Identify which cell holds the provided text, then report its [X, Y] central coordinate. 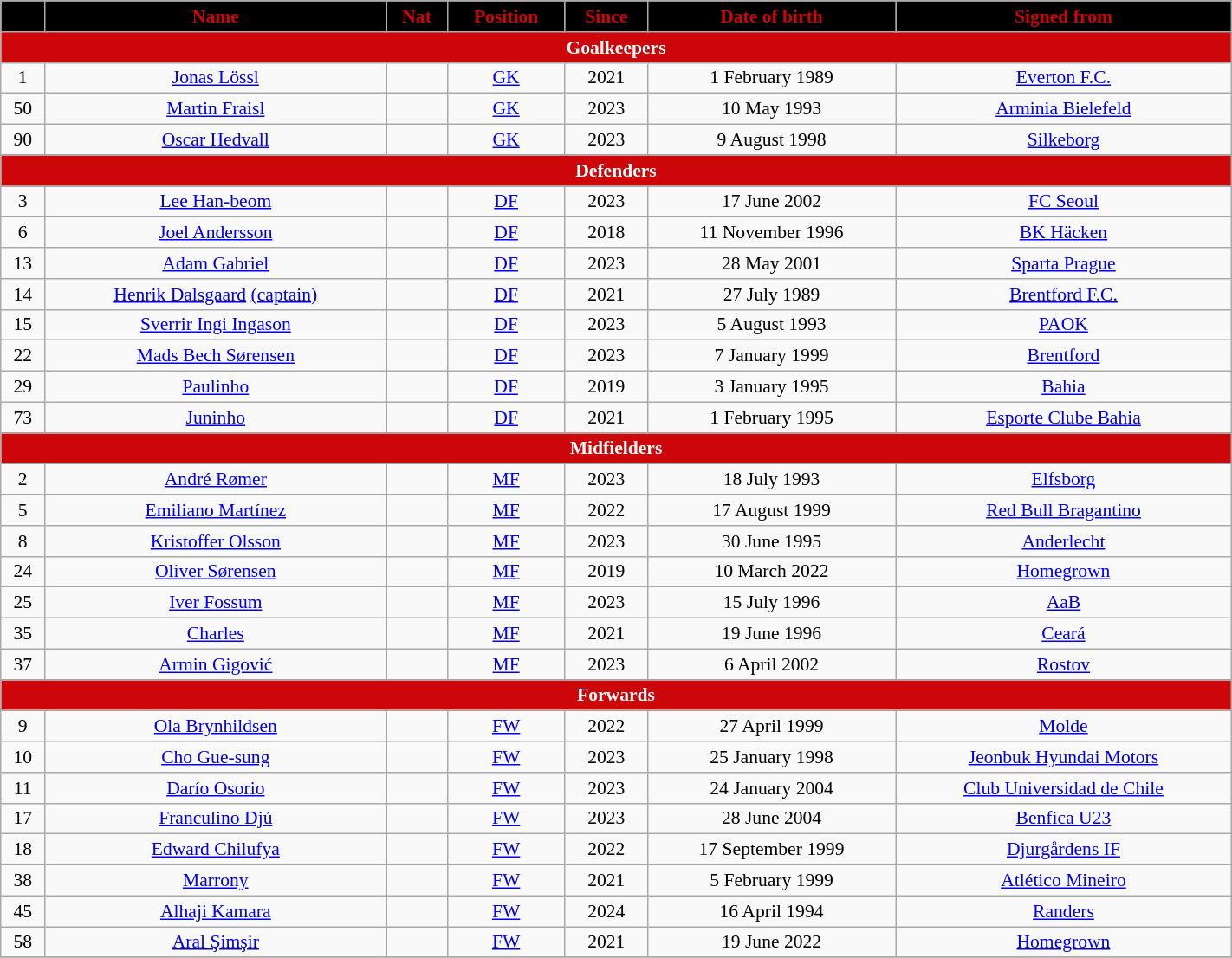
Bahia [1064, 387]
Since [606, 16]
Edward Chilufya [216, 850]
Darío Osorio [216, 788]
2 [23, 480]
10 May 1993 [771, 109]
Brentford F.C. [1064, 295]
Elfsborg [1064, 480]
Emiliano Martínez [216, 510]
45 [23, 911]
Henrik Dalsgaard (captain) [216, 295]
14 [23, 295]
Nat [417, 16]
Marrony [216, 881]
Kristoffer Olsson [216, 541]
Armin Gigović [216, 664]
5 February 1999 [771, 881]
Ola Brynhildsen [216, 727]
28 May 2001 [771, 263]
André Rømer [216, 480]
Atlético Mineiro [1064, 881]
Midfielders [616, 449]
Jonas Lössl [216, 78]
Forwards [616, 696]
AaB [1064, 603]
1 February 1989 [771, 78]
1 [23, 78]
Oliver Sørensen [216, 572]
Name [216, 16]
PAOK [1064, 325]
Club Universidad de Chile [1064, 788]
10 [23, 757]
Rostov [1064, 664]
Everton F.C. [1064, 78]
Signed from [1064, 16]
Sverrir Ingi Ingason [216, 325]
27 July 1989 [771, 295]
Martin Fraisl [216, 109]
25 January 1998 [771, 757]
9 [23, 727]
Ceará [1064, 634]
Djurgårdens IF [1064, 850]
Lee Han-beom [216, 202]
24 [23, 572]
73 [23, 418]
11 November 1996 [771, 233]
Charles [216, 634]
16 April 1994 [771, 911]
Paulinho [216, 387]
25 [23, 603]
Jeonbuk Hyundai Motors [1064, 757]
Juninho [216, 418]
17 June 2002 [771, 202]
Position [506, 16]
27 April 1999 [771, 727]
Sparta Prague [1064, 263]
Alhaji Kamara [216, 911]
18 July 1993 [771, 480]
Iver Fossum [216, 603]
6 [23, 233]
Defenders [616, 171]
50 [23, 109]
11 [23, 788]
Goalkeepers [616, 48]
38 [23, 881]
10 March 2022 [771, 572]
Mads Bech Sørensen [216, 356]
37 [23, 664]
28 June 2004 [771, 819]
8 [23, 541]
15 [23, 325]
17 [23, 819]
Brentford [1064, 356]
Adam Gabriel [216, 263]
FC Seoul [1064, 202]
17 September 1999 [771, 850]
6 April 2002 [771, 664]
Arminia Bielefeld [1064, 109]
BK Häcken [1064, 233]
5 August 1993 [771, 325]
9 August 1998 [771, 140]
5 [23, 510]
3 [23, 202]
17 August 1999 [771, 510]
Date of birth [771, 16]
3 January 1995 [771, 387]
2018 [606, 233]
18 [23, 850]
90 [23, 140]
Anderlecht [1064, 541]
Randers [1064, 911]
Joel Andersson [216, 233]
29 [23, 387]
Aral Şimşir [216, 942]
7 January 1999 [771, 356]
Molde [1064, 727]
Franculino Djú [216, 819]
Oscar Hedvall [216, 140]
1 February 1995 [771, 418]
2024 [606, 911]
19 June 1996 [771, 634]
24 January 2004 [771, 788]
13 [23, 263]
35 [23, 634]
Silkeborg [1064, 140]
Benfica U23 [1064, 819]
15 July 1996 [771, 603]
19 June 2022 [771, 942]
30 June 1995 [771, 541]
22 [23, 356]
Esporte Clube Bahia [1064, 418]
Cho Gue-sung [216, 757]
Red Bull Bragantino [1064, 510]
58 [23, 942]
